Find where the given text appears and provide that cell's center as (x, y) coordinate. 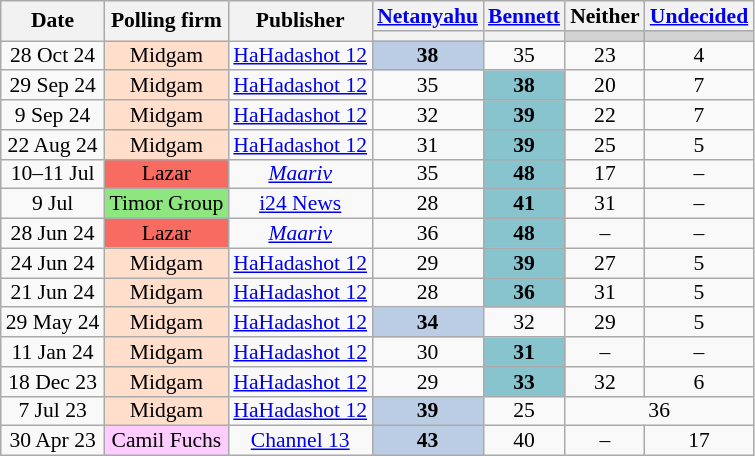
Channel 13 (300, 441)
28 Oct 24 (53, 56)
Netanyahu (428, 16)
Undecided (699, 16)
Camil Fuchs (166, 441)
30 Apr 23 (53, 441)
4 (699, 56)
Bennett (524, 16)
27 (605, 263)
Publisher (300, 21)
Date (53, 21)
21 Jun 24 (53, 293)
18 Dec 23 (53, 382)
29 May 24 (53, 323)
Polling firm (166, 21)
34 (428, 323)
28 Jun 24 (53, 234)
23 (605, 56)
10–11 Jul (53, 174)
24 Jun 24 (53, 263)
22 (605, 115)
30 (428, 352)
9 Sep 24 (53, 115)
9 Jul (53, 204)
11 Jan 24 (53, 352)
6 (699, 382)
Timor Group (166, 204)
20 (605, 86)
40 (524, 441)
i24 News (300, 204)
43 (428, 441)
Neither (605, 16)
41 (524, 204)
33 (524, 382)
29 Sep 24 (53, 86)
22 Aug 24 (53, 145)
7 Jul 23 (53, 411)
